Output the [X, Y] coordinate of the center of the cell containing the given text.  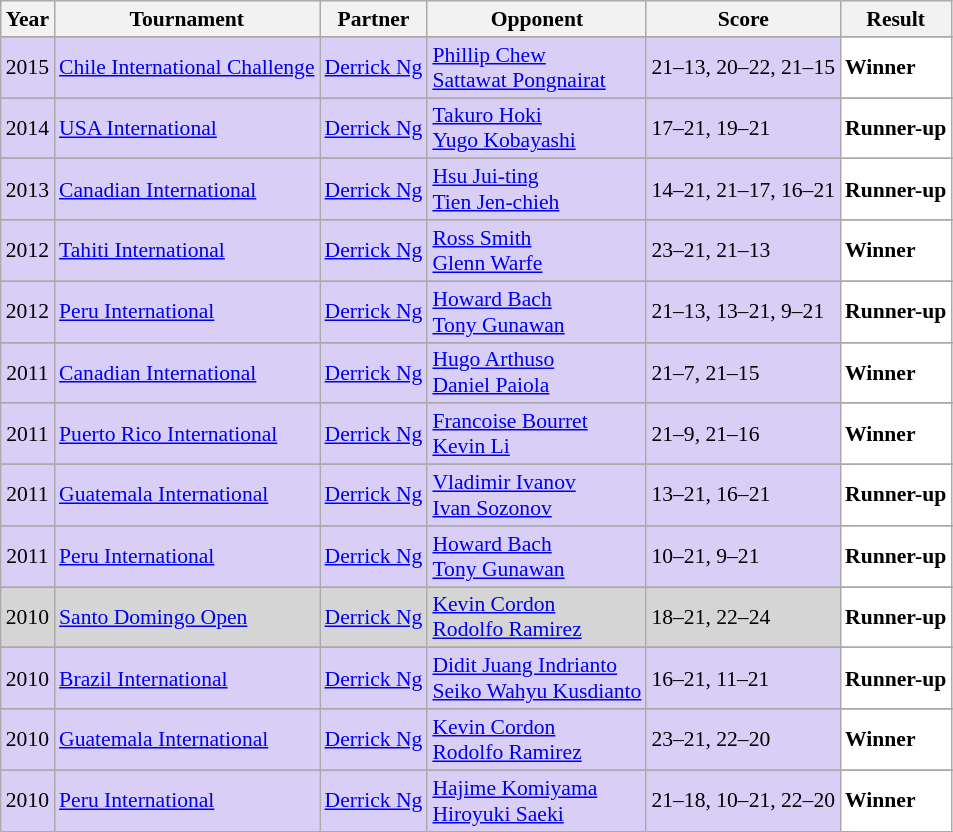
Brazil International [187, 678]
Puerto Rico International [187, 434]
Francoise Bourret Kevin Li [536, 434]
Hsu Jui-ting Tien Jen-chieh [536, 190]
23–21, 22–20 [743, 740]
13–21, 16–21 [743, 496]
Partner [374, 19]
21–13, 20–22, 21–15 [743, 68]
Ross Smith Glenn Warfe [536, 250]
2014 [28, 128]
23–21, 21–13 [743, 250]
Chile International Challenge [187, 68]
Year [28, 19]
Score [743, 19]
21–13, 13–21, 9–21 [743, 312]
2013 [28, 190]
Hajime Komiyama Hiroyuki Saeki [536, 800]
Takuro Hoki Yugo Kobayashi [536, 128]
17–21, 19–21 [743, 128]
Tahiti International [187, 250]
10–21, 9–21 [743, 556]
21–7, 21–15 [743, 372]
Phillip Chew Sattawat Pongnairat [536, 68]
Hugo Arthuso Daniel Paiola [536, 372]
Result [896, 19]
Vladimir Ivanov Ivan Sozonov [536, 496]
Tournament [187, 19]
21–9, 21–16 [743, 434]
Santo Domingo Open [187, 618]
2015 [28, 68]
18–21, 22–24 [743, 618]
USA International [187, 128]
Didit Juang Indrianto Seiko Wahyu Kusdianto [536, 678]
Opponent [536, 19]
14–21, 21–17, 16–21 [743, 190]
21–18, 10–21, 22–20 [743, 800]
16–21, 11–21 [743, 678]
